Scan for the cell matching the given text and deliver its (X, Y) coordinate at center. 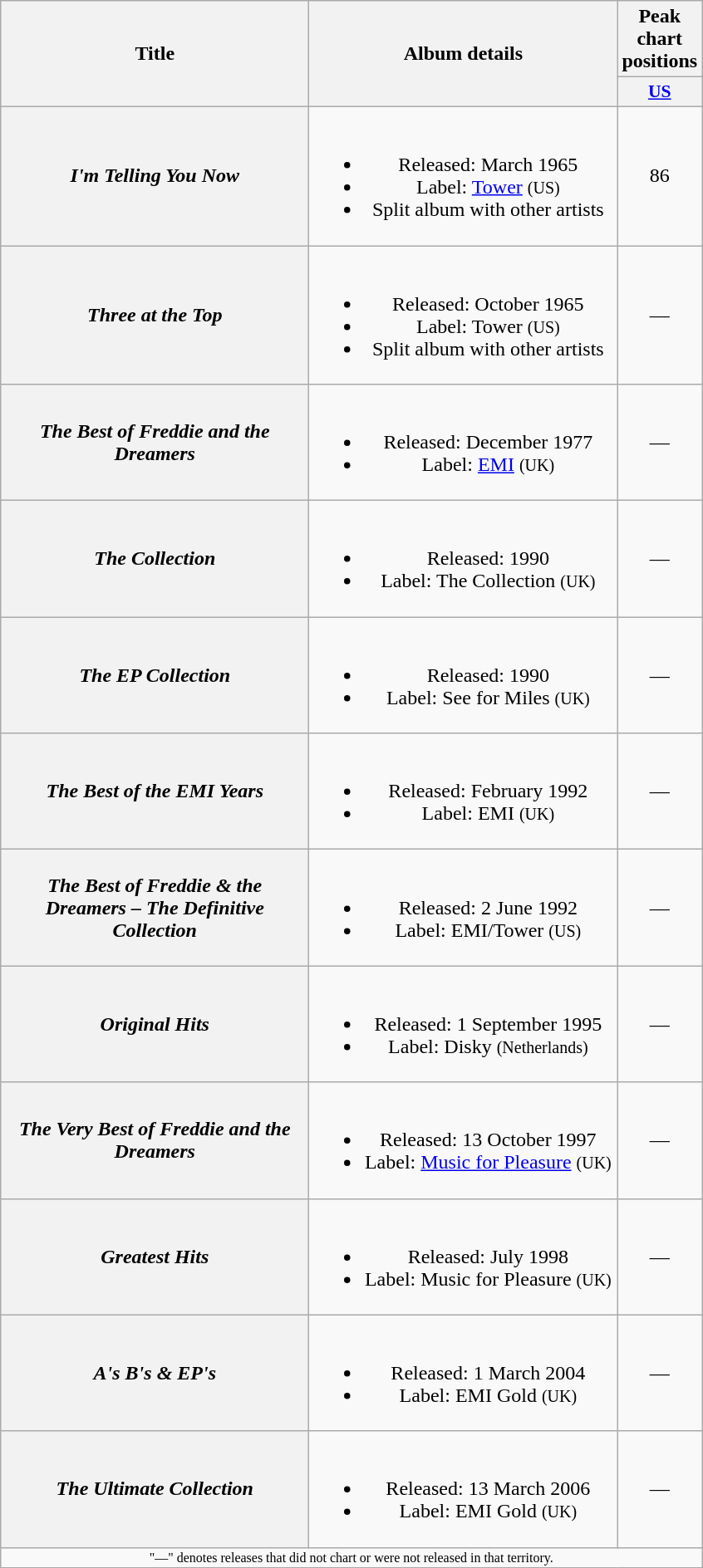
US (660, 92)
Peak chartpositions (660, 39)
The Ultimate Collection (155, 1489)
The Collection (155, 559)
Released: 13 March 2006Label: EMI Gold (UK) (464, 1489)
Original Hits (155, 1024)
Greatest Hits (155, 1257)
"—" denotes releases that did not chart or were not released in that territory. (351, 1557)
A's B's & EP's (155, 1373)
Released: July 1998Label: Music for Pleasure (UK) (464, 1257)
The Best of Freddie and the Dreamers (155, 443)
The Very Best of Freddie and the Dreamers (155, 1140)
Released: 1990Label: See for Miles (UK) (464, 675)
The Best of the EMI Years (155, 791)
Title (155, 54)
The Best of Freddie & the Dreamers – The Definitive Collection (155, 908)
Released: 1 March 2004Label: EMI Gold (UK) (464, 1373)
Released: December 1977Label: EMI (UK) (464, 443)
86 (660, 176)
I'm Telling You Now (155, 176)
Released: March 1965Label: Tower (US)Split album with other artists (464, 176)
Released: 2 June 1992Label: EMI/Tower (US) (464, 908)
Released: October 1965Label: Tower (US)Split album with other artists (464, 316)
Released: 1990Label: The Collection (UK) (464, 559)
Released: 13 October 1997Label: Music for Pleasure (UK) (464, 1140)
The EP Collection (155, 675)
Album details (464, 54)
Three at the Top (155, 316)
Released: 1 September 1995Label: Disky (Netherlands) (464, 1024)
Released: February 1992Label: EMI (UK) (464, 791)
